Provide the [x, y] coordinate of the cell's center where the given text is located.  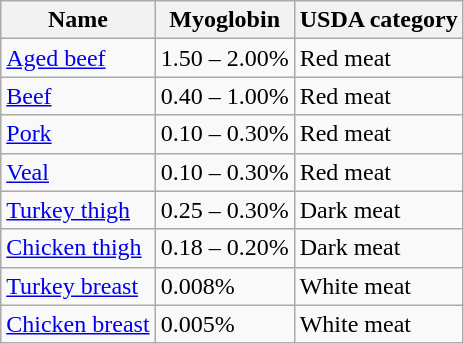
Turkey thigh [78, 210]
Chicken breast [78, 324]
Aged beef [78, 58]
0.40 – 1.00% [224, 96]
Name [78, 20]
USDA category [378, 20]
Myoglobin [224, 20]
0.008% [224, 286]
Chicken thigh [78, 248]
Pork [78, 134]
1.50 – 2.00% [224, 58]
Veal [78, 172]
0.005% [224, 324]
0.25 – 0.30% [224, 210]
Beef [78, 96]
Turkey breast [78, 286]
0.18 – 0.20% [224, 248]
